Provide the [x, y] coordinate of the cell's center where the given text is located.  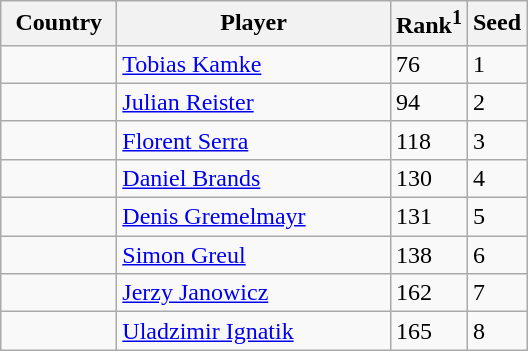
Denis Gremelmayr [254, 217]
165 [428, 331]
Julian Reister [254, 102]
Uladzimir Ignatik [254, 331]
Seed [496, 24]
130 [428, 178]
76 [428, 64]
162 [428, 293]
Jerzy Janowicz [254, 293]
8 [496, 331]
Rank1 [428, 24]
1 [496, 64]
4 [496, 178]
Country [59, 24]
Simon Greul [254, 255]
2 [496, 102]
Player [254, 24]
3 [496, 140]
118 [428, 140]
7 [496, 293]
138 [428, 255]
Tobias Kamke [254, 64]
Florent Serra [254, 140]
94 [428, 102]
131 [428, 217]
6 [496, 255]
5 [496, 217]
Daniel Brands [254, 178]
